Find where the given text appears and provide that cell's center as [x, y] coordinate. 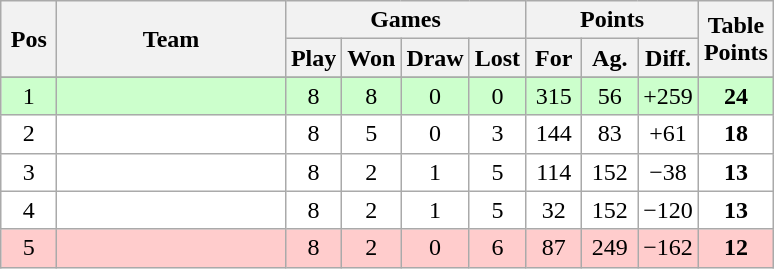
+61 [668, 134]
12 [736, 248]
249 [610, 248]
56 [610, 96]
114 [554, 172]
315 [554, 96]
32 [554, 210]
Ag. [610, 58]
Team [172, 39]
Pos [29, 39]
87 [554, 248]
24 [736, 96]
83 [610, 134]
Play [313, 58]
144 [554, 134]
−38 [668, 172]
Games [405, 20]
Won [372, 58]
Diff. [668, 58]
Points [612, 20]
Draw [435, 58]
18 [736, 134]
Lost [497, 58]
−120 [668, 210]
Table Points [736, 39]
For [554, 58]
4 [29, 210]
6 [497, 248]
−162 [668, 248]
+259 [668, 96]
